Find where the given text appears and provide that cell's center as [x, y] coordinate. 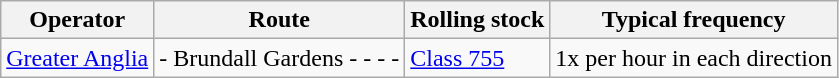
Typical frequency [694, 20]
1x per hour in each direction [694, 58]
Rolling stock [478, 20]
Class 755 [478, 58]
- Brundall Gardens - - - - [280, 58]
Route [280, 20]
Operator [78, 20]
Greater Anglia [78, 58]
